Locate the cell with the specified text and output its (X, Y) center coordinate. 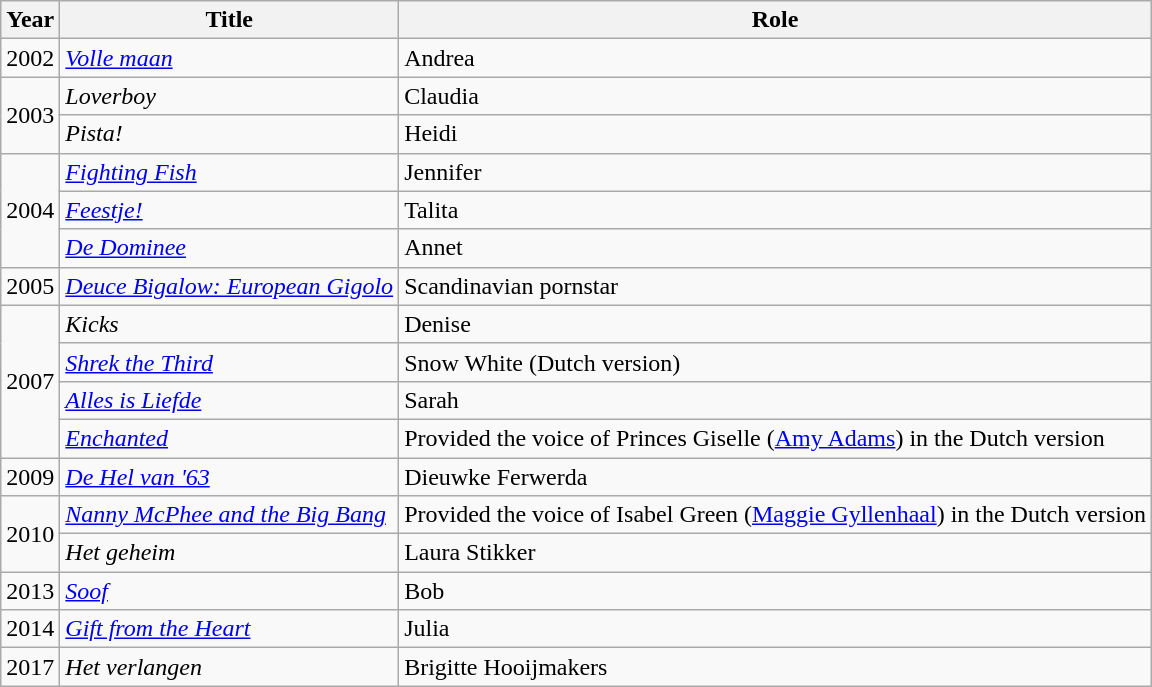
Shrek the Third (230, 362)
Het verlangen (230, 667)
Snow White (Dutch version) (776, 362)
Fighting Fish (230, 172)
Denise (776, 324)
Nanny McPhee and the Big Bang (230, 515)
Soof (230, 591)
De Dominee (230, 248)
Enchanted (230, 438)
Heidi (776, 134)
Dieuwke Ferwerda (776, 477)
De Hel van '63 (230, 477)
Gift from the Heart (230, 629)
2017 (30, 667)
Brigitte Hooijmakers (776, 667)
Scandinavian pornstar (776, 286)
Claudia (776, 96)
Title (230, 20)
2002 (30, 58)
Laura Stikker (776, 553)
Volle maan (230, 58)
Loverboy (230, 96)
2013 (30, 591)
Year (30, 20)
2003 (30, 115)
Annet (776, 248)
Het geheim (230, 553)
2010 (30, 534)
Deuce Bigalow: European Gigolo (230, 286)
Talita (776, 210)
Role (776, 20)
2009 (30, 477)
2005 (30, 286)
Julia (776, 629)
Pista! (230, 134)
Bob (776, 591)
2007 (30, 381)
2014 (30, 629)
Sarah (776, 400)
2004 (30, 210)
Jennifer (776, 172)
Feestje! (230, 210)
Provided the voice of Isabel Green (Maggie Gyllenhaal) in the Dutch version (776, 515)
Provided the voice of Princes Giselle (Amy Adams) in the Dutch version (776, 438)
Andrea (776, 58)
Kicks (230, 324)
Alles is Liefde (230, 400)
